For the text-containing cell, return its midpoint in [X, Y] coordinate format. 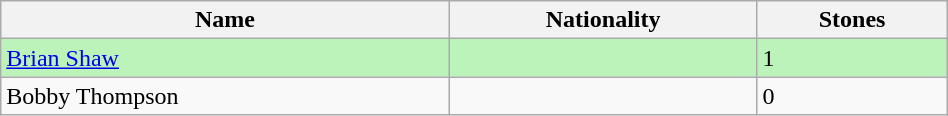
Nationality [603, 20]
Name [226, 20]
Bobby Thompson [226, 96]
Brian Shaw [226, 58]
0 [852, 96]
Stones [852, 20]
1 [852, 58]
